From the cell containing the given text, extract its center point as (x, y) coordinate. 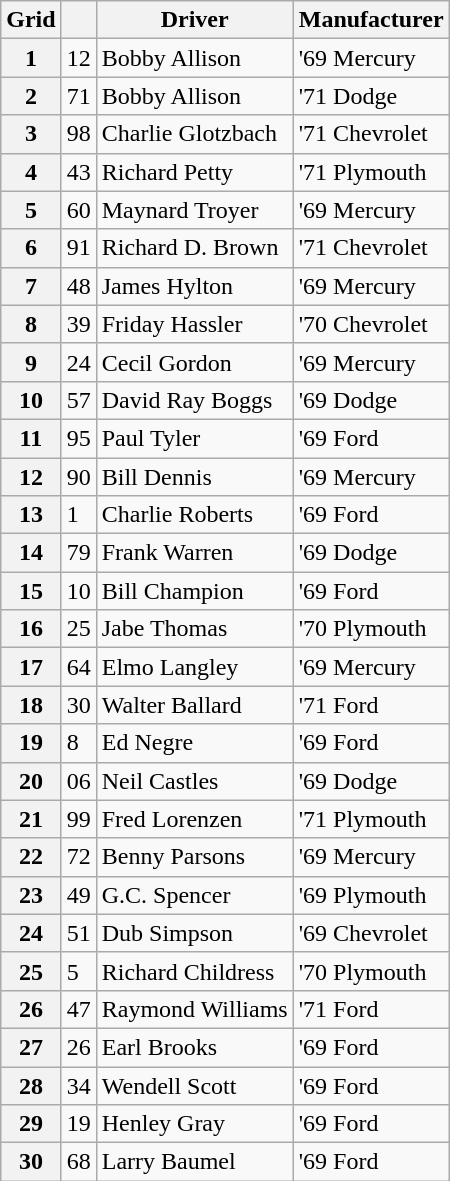
'71 Dodge (371, 96)
06 (78, 781)
Frank Warren (194, 553)
7 (31, 286)
Maynard Troyer (194, 210)
Manufacturer (371, 20)
22 (31, 857)
20 (31, 781)
64 (78, 667)
29 (31, 1124)
68 (78, 1162)
98 (78, 134)
4 (31, 172)
90 (78, 477)
Ed Negre (194, 743)
51 (78, 933)
39 (78, 324)
49 (78, 895)
Walter Ballard (194, 705)
2 (31, 96)
48 (78, 286)
James Hylton (194, 286)
Wendell Scott (194, 1085)
21 (31, 819)
28 (31, 1085)
Cecil Gordon (194, 362)
79 (78, 553)
Charlie Roberts (194, 515)
Richard Childress (194, 971)
Henley Gray (194, 1124)
Fred Lorenzen (194, 819)
Friday Hassler (194, 324)
16 (31, 629)
27 (31, 1047)
Paul Tyler (194, 438)
14 (31, 553)
34 (78, 1085)
G.C. Spencer (194, 895)
95 (78, 438)
13 (31, 515)
47 (78, 1009)
Benny Parsons (194, 857)
Jabe Thomas (194, 629)
Grid (31, 20)
'69 Plymouth (371, 895)
Earl Brooks (194, 1047)
6 (31, 248)
11 (31, 438)
Raymond Williams (194, 1009)
Elmo Langley (194, 667)
18 (31, 705)
72 (78, 857)
60 (78, 210)
David Ray Boggs (194, 400)
Richard Petty (194, 172)
Charlie Glotzbach (194, 134)
Bill Dennis (194, 477)
9 (31, 362)
43 (78, 172)
15 (31, 591)
57 (78, 400)
23 (31, 895)
Bill Champion (194, 591)
'70 Chevrolet (371, 324)
91 (78, 248)
Driver (194, 20)
71 (78, 96)
Neil Castles (194, 781)
Dub Simpson (194, 933)
'69 Chevrolet (371, 933)
99 (78, 819)
3 (31, 134)
Larry Baumel (194, 1162)
Richard D. Brown (194, 248)
17 (31, 667)
